Scan for the cell matching the given text and deliver its (X, Y) coordinate at center. 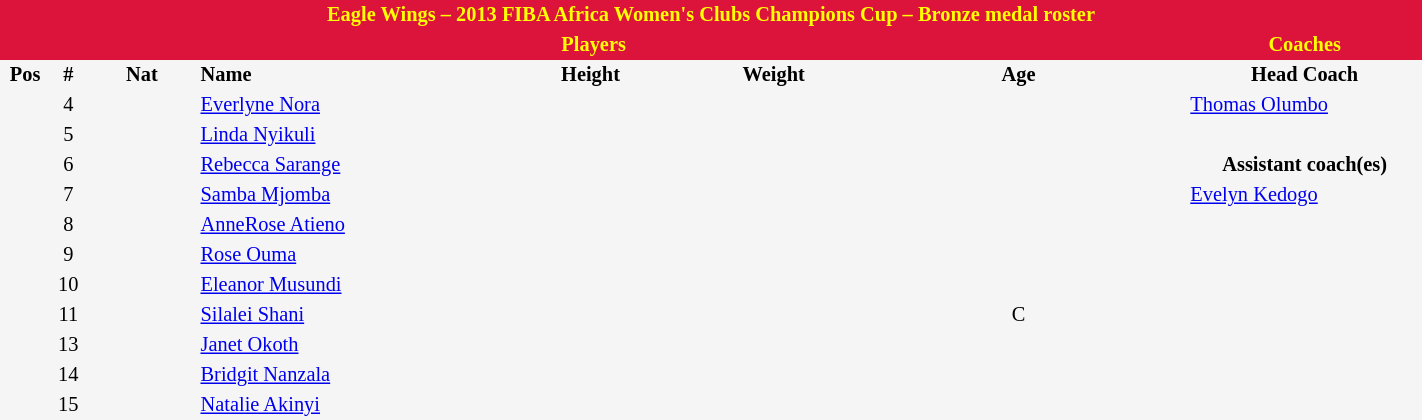
Weight (774, 75)
AnneRose Atieno (340, 225)
13 (68, 345)
# (68, 75)
Natalie Akinyi (340, 405)
Height (591, 75)
Coaches (1304, 45)
15 (68, 405)
Rebecca Sarange (340, 165)
Eagle Wings – 2013 FIBA Africa Women's Clubs Champions Cup – Bronze medal roster (711, 15)
Rose Ouma (340, 255)
Assistant coach(es) (1304, 165)
Samba Mjomba (340, 195)
7 (68, 195)
11 (68, 315)
Players (594, 45)
9 (68, 255)
C (1019, 315)
Pos (25, 75)
6 (68, 165)
5 (68, 135)
Silalei Shani (340, 315)
Evelyn Kedogo (1304, 195)
Janet Okoth (340, 345)
14 (68, 375)
Bridgit Nanzala (340, 375)
Eleanor Musundi (340, 285)
Head Coach (1304, 75)
Nat (142, 75)
Name (340, 75)
Age (1019, 75)
Everlyne Nora (340, 105)
10 (68, 285)
Linda Nyikuli (340, 135)
Thomas Olumbo (1304, 105)
4 (68, 105)
8 (68, 225)
